Detect which cell encompasses the target text, then output its [x, y] center coordinate. 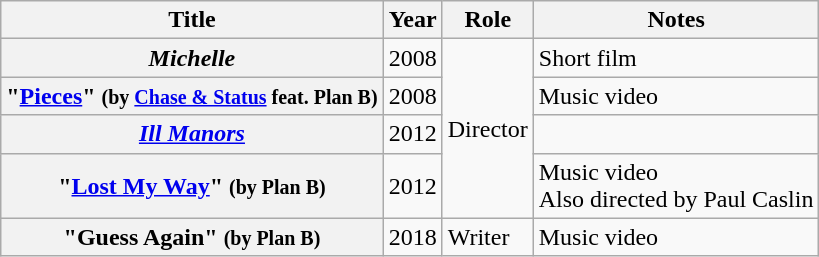
Ill Manors [192, 134]
Director [488, 128]
Short film [676, 58]
"Guess Again" (by Plan B) [192, 237]
Year [412, 20]
Notes [676, 20]
Title [192, 20]
Writer [488, 237]
"Lost My Way" (by Plan B) [192, 186]
"Pieces" (by Chase & Status feat. Plan B) [192, 96]
Michelle [192, 58]
Role [488, 20]
2018 [412, 237]
Music video Also directed by Paul Caslin [676, 186]
